Capture the cell that displays the provided text and extract its [X, Y] central coordinate. 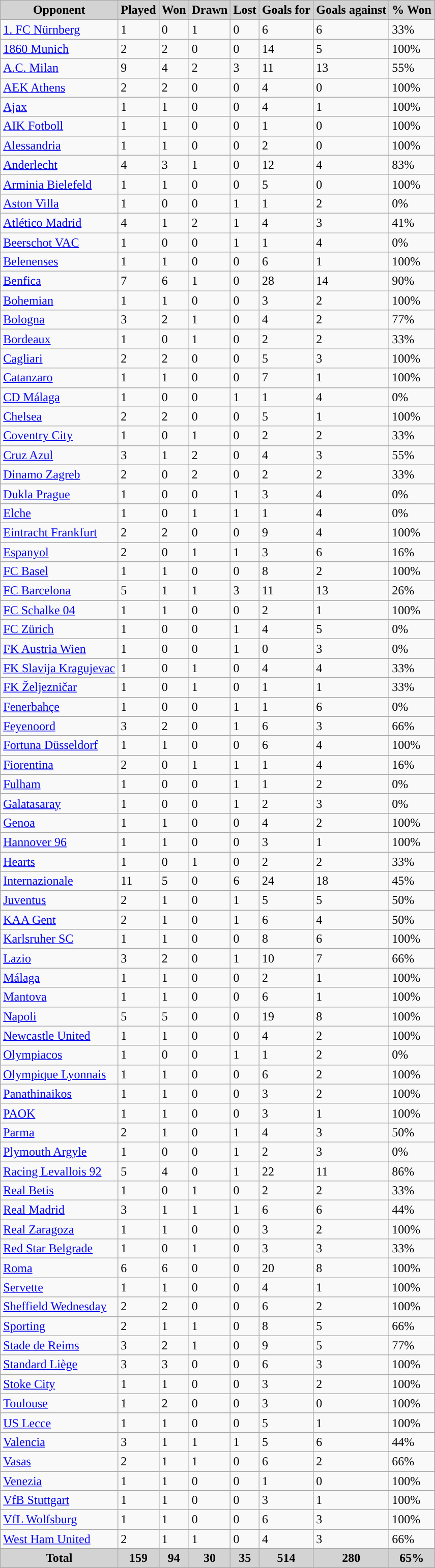
Red Star Belgrade [59, 1249]
FC Zürich [59, 629]
CD Málaga [59, 397]
Dinamo Zagreb [59, 474]
12 [286, 165]
280 [351, 1558]
Toulouse [59, 1403]
Ajax [59, 107]
24 [286, 881]
Catanzaro [59, 378]
Newcastle United [59, 1036]
Atlético Madrid [59, 223]
Internazionale [59, 881]
Elche [59, 513]
Vasas [59, 1461]
FK Željezničar [59, 687]
Roma [59, 1268]
Real Madrid [59, 1210]
Parma [59, 1132]
Hearts [59, 862]
Panathinaikos [59, 1094]
Lost [245, 10]
Mantova [59, 997]
20 [286, 1268]
10 [286, 958]
Napoli [59, 1016]
VfL Wolfsburg [59, 1520]
FC Schalke 04 [59, 610]
Dukla Prague [59, 494]
65% [412, 1558]
41% [412, 223]
514 [286, 1558]
28 [286, 281]
Lazio [59, 958]
Drawn [210, 10]
Real Zaragoza [59, 1229]
26% [412, 591]
Played [138, 10]
% Won [412, 10]
Málaga [59, 978]
Bohemian [59, 300]
Goals for [286, 10]
Feyenoord [59, 726]
AIK Fotboll [59, 126]
A.C. Milan [59, 68]
Cagliari [59, 358]
Stoke City [59, 1384]
Fortuna Düsseldorf [59, 745]
30 [210, 1558]
Sporting [59, 1326]
Karlsruher SC [59, 939]
83% [412, 165]
90% [412, 281]
Olympiacos [59, 1055]
Sheffield Wednesday [59, 1307]
Total [59, 1558]
Olympique Lyonnais [59, 1074]
Aston Villa [59, 203]
1860 Munich [59, 49]
Eintracht Frankfurt [59, 532]
Arminia Bielefeld [59, 184]
Valencia [59, 1442]
19 [286, 1016]
VfB Stuttgart [59, 1500]
Real Betis [59, 1191]
Genoa [59, 823]
Goals against [351, 10]
FC Basel [59, 571]
Hannover 96 [59, 842]
86% [412, 1171]
US Lecce [59, 1423]
Chelsea [59, 416]
Won [174, 10]
Fulham [59, 784]
FK Slavija Kragujevac [59, 668]
Stade de Reims [59, 1345]
Cruz Azul [59, 455]
KAA Gent [59, 920]
Opponent [59, 10]
FK Austria Wien [59, 649]
Benfica [59, 281]
West Ham United [59, 1539]
Bordeaux [59, 339]
AEK Athens [59, 87]
Juventus [59, 900]
Alessandria [59, 145]
45% [412, 881]
Servette [59, 1287]
Belenenses [59, 262]
Beerschot VAC [59, 243]
Coventry City [59, 436]
Fiorentina [59, 765]
Galatasaray [59, 803]
Standard Liège [59, 1365]
Plymouth Argyle [59, 1152]
PAOK [59, 1113]
Anderlecht [59, 165]
Espanyol [59, 552]
Bologna [59, 320]
Fenerbahçe [59, 707]
Venezia [59, 1481]
FC Barcelona [59, 591]
Racing Levallois 92 [59, 1171]
94 [174, 1558]
22 [286, 1171]
1. FC Nürnberg [59, 29]
35 [245, 1558]
18 [351, 881]
159 [138, 1558]
